Determine the [x, y] coordinate at the center of the cell enclosing the given text.  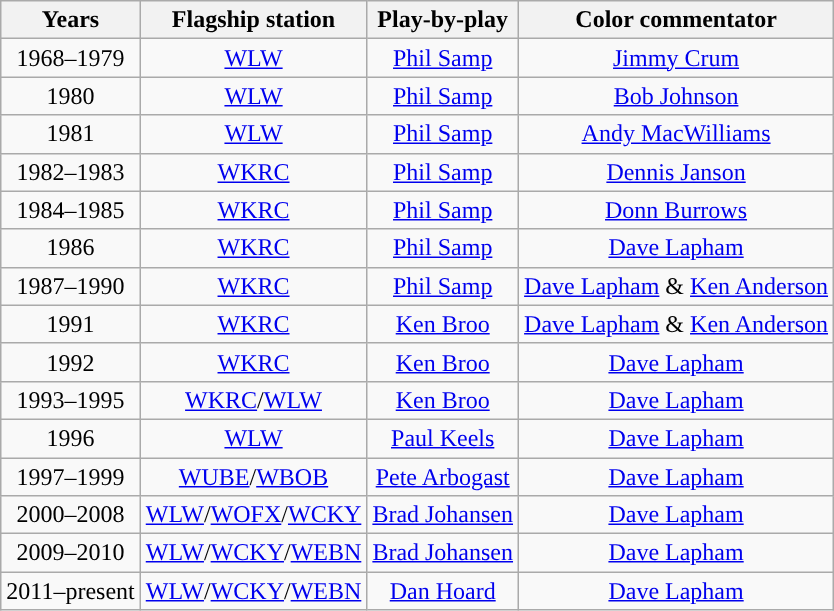
1993–1995 [70, 400]
1968–1979 [70, 58]
Bob Johnson [676, 96]
WUBE/WBOB [254, 477]
Play-by-play [443, 20]
Jimmy Crum [676, 58]
Years [70, 20]
2009–2010 [70, 553]
Color commentator [676, 20]
1986 [70, 248]
1980 [70, 96]
Paul Keels [443, 438]
1996 [70, 438]
1991 [70, 324]
Flagship station [254, 20]
1982–1983 [70, 172]
1981 [70, 134]
2011–present [70, 591]
1987–1990 [70, 286]
WLW/WOFX/WCKY [254, 515]
WKRC/WLW [254, 400]
Andy MacWilliams [676, 134]
Donn Burrows [676, 210]
1997–1999 [70, 477]
Dennis Janson [676, 172]
1984–1985 [70, 210]
Pete Arbogast [443, 477]
1992 [70, 362]
2000–2008 [70, 515]
Dan Hoard [443, 591]
